Identify which cell holds the provided text, then report its [X, Y] central coordinate. 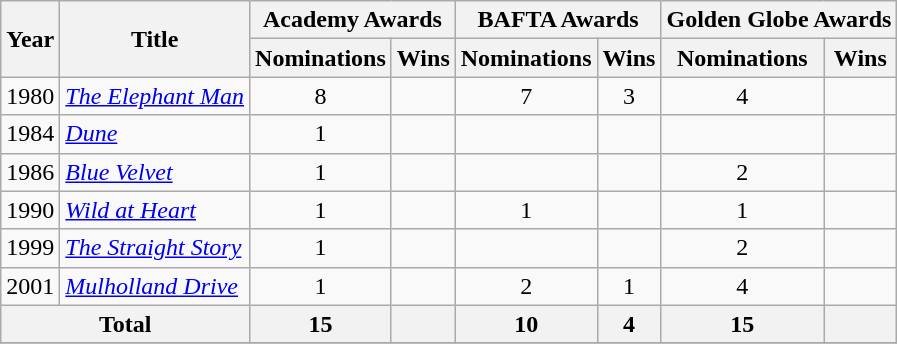
Golden Globe Awards [779, 20]
10 [526, 324]
Mulholland Drive [155, 286]
Academy Awards [353, 20]
1990 [30, 210]
7 [526, 96]
1980 [30, 96]
1999 [30, 248]
Blue Velvet [155, 172]
2001 [30, 286]
1986 [30, 172]
1984 [30, 134]
The Straight Story [155, 248]
BAFTA Awards [558, 20]
Wild at Heart [155, 210]
Dune [155, 134]
Year [30, 39]
3 [629, 96]
Total [126, 324]
Title [155, 39]
The Elephant Man [155, 96]
8 [321, 96]
